Output the (x, y) coordinate of the center of the cell containing the given text.  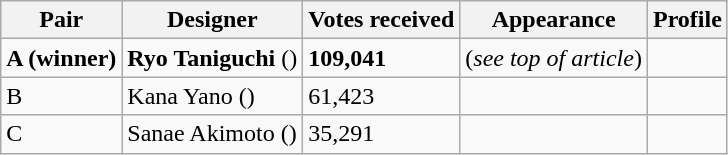
61,423 (382, 96)
C (62, 134)
Pair (62, 20)
B (62, 96)
35,291 (382, 134)
Sanae Akimoto () (212, 134)
Appearance (554, 20)
Kana Yano () (212, 96)
Ryo Taniguchi () (212, 58)
109,041 (382, 58)
Profile (687, 20)
(see top of article) (554, 58)
Designer (212, 20)
Votes received (382, 20)
A (winner) (62, 58)
